Provide the [X, Y] coordinate of the cell's center where the given text is located.  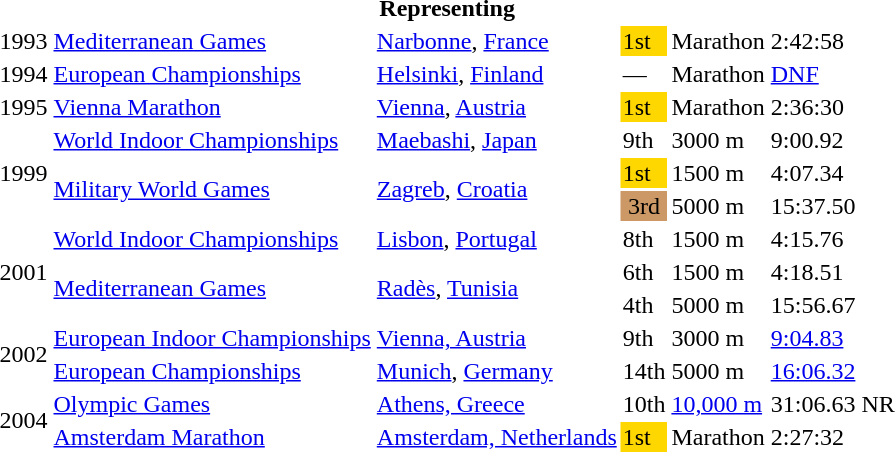
Amsterdam, Netherlands [496, 437]
Amsterdam Marathon [212, 437]
10th [644, 404]
Helsinki, Finland [496, 74]
Narbonne, France [496, 41]
Maebashi, Japan [496, 140]
— [644, 74]
Zagreb, Croatia [496, 190]
8th [644, 239]
10,000 m [718, 404]
European Indoor Championships [212, 338]
Radès, Tunisia [496, 288]
Lisbon, Portugal [496, 239]
Athens, Greece [496, 404]
6th [644, 272]
Vienna Marathon [212, 107]
14th [644, 371]
4th [644, 305]
3rd [644, 206]
Military World Games [212, 190]
Munich, Germany [496, 371]
Olympic Games [212, 404]
